Scan for the cell matching the given text and deliver its (X, Y) coordinate at center. 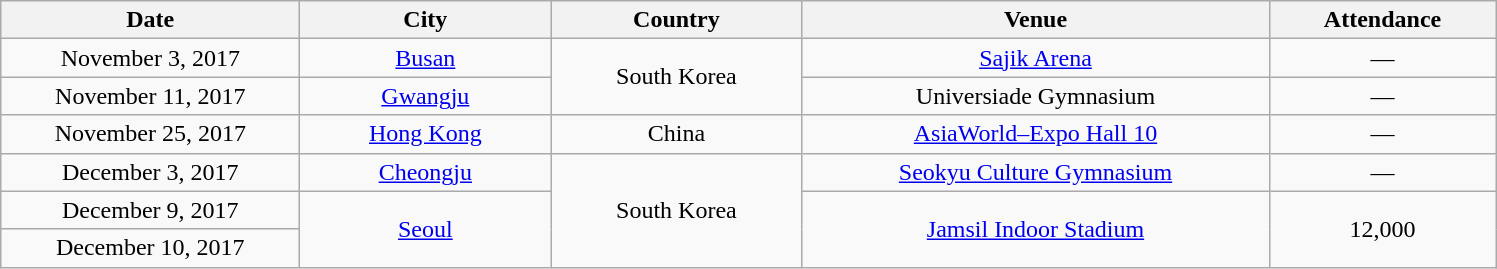
December 9, 2017 (150, 210)
Attendance (1382, 20)
Seoul (426, 229)
Date (150, 20)
City (426, 20)
Seokyu Culture Gymnasium (1036, 172)
Universiade Gymnasium (1036, 96)
AsiaWorld–Expo Hall 10 (1036, 134)
Jamsil Indoor Stadium (1036, 229)
Country (676, 20)
12,000 (1382, 229)
November 11, 2017 (150, 96)
Venue (1036, 20)
Hong Kong (426, 134)
Sajik Arena (1036, 58)
November 25, 2017 (150, 134)
Busan (426, 58)
December 3, 2017 (150, 172)
November 3, 2017 (150, 58)
Cheongju (426, 172)
China (676, 134)
December 10, 2017 (150, 248)
Gwangju (426, 96)
